From the cell containing the given text, extract its center point as (x, y) coordinate. 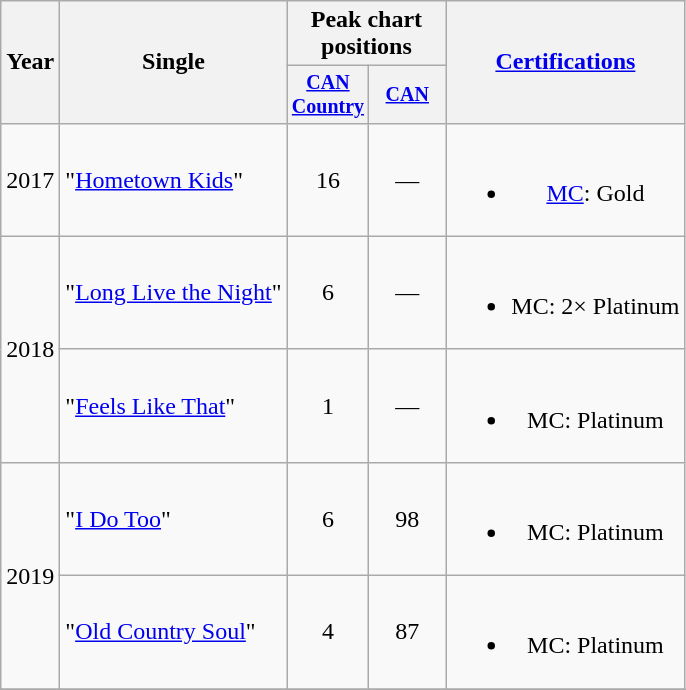
Certifications (566, 62)
4 (328, 632)
"Hometown Kids" (174, 180)
Year (30, 62)
Single (174, 62)
2019 (30, 575)
98 (408, 518)
CAN Country (328, 94)
"I Do Too" (174, 518)
"Long Live the Night" (174, 292)
MC: Gold (566, 180)
CAN (408, 94)
87 (408, 632)
2018 (30, 349)
2017 (30, 180)
"Old Country Soul" (174, 632)
MC: 2× Platinum (566, 292)
16 (328, 180)
1 (328, 406)
Peak chartpositions (366, 34)
"Feels Like That" (174, 406)
